For the text-containing cell, return its midpoint in (x, y) coordinate format. 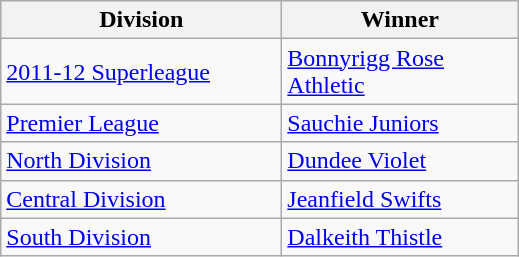
Sauchie Juniors (400, 123)
Jeanfield Swifts (400, 199)
Division (142, 20)
Central Division (142, 199)
North Division (142, 161)
Winner (400, 20)
2011-12 Superleague (142, 72)
Dundee Violet (400, 161)
Dalkeith Thistle (400, 237)
South Division (142, 237)
Premier League (142, 123)
Bonnyrigg Rose Athletic (400, 72)
